Return the (X, Y) coordinate for the center point of the cell that contains the specified text.  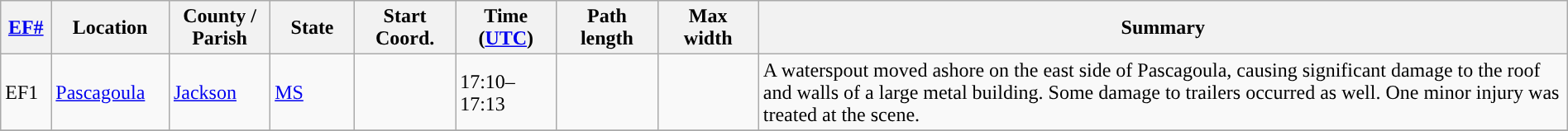
17:10–17:13 (506, 92)
Start Coord. (404, 28)
Max width (708, 28)
Pascagoula (111, 92)
Location (111, 28)
Summary (1163, 28)
EF# (26, 28)
State (313, 28)
Jackson (219, 92)
MS (313, 92)
EF1 (26, 92)
County / Parish (219, 28)
Time (UTC) (506, 28)
Path length (607, 28)
